Capture the cell that displays the provided text and extract its (x, y) central coordinate. 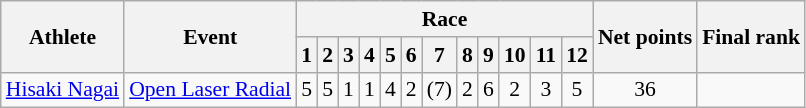
9 (488, 55)
11 (546, 55)
Final rank (751, 36)
Event (210, 36)
7 (440, 55)
(7) (440, 90)
12 (577, 55)
36 (645, 90)
Hisaki Nagai (62, 90)
10 (515, 55)
Race (444, 19)
Open Laser Radial (210, 90)
8 (468, 55)
Athlete (62, 36)
Net points (645, 36)
